Provide the (X, Y) coordinate of the cell's center where the given text is located.  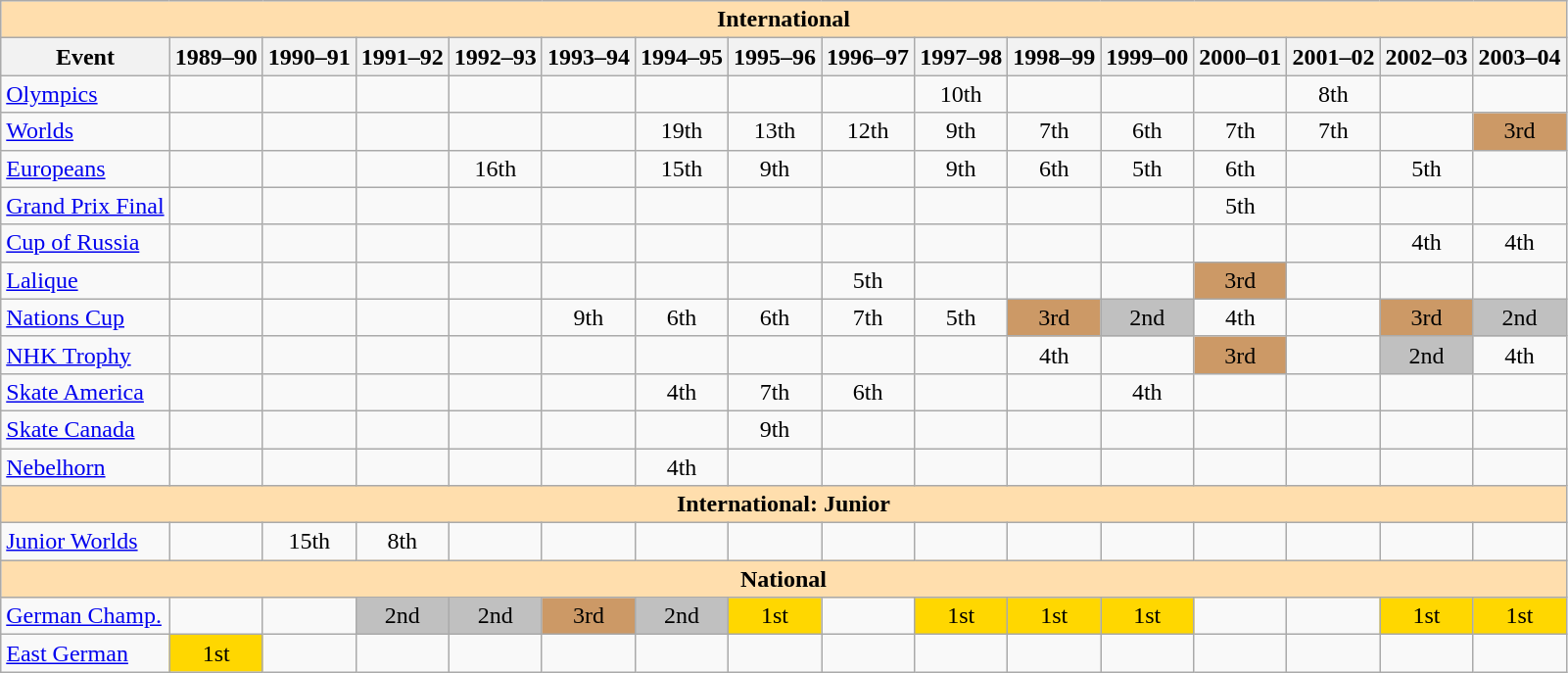
2002–03 (1426, 57)
1990–91 (309, 57)
1996–97 (868, 57)
Lalique (85, 280)
National (784, 579)
1998–99 (1054, 57)
13th (776, 131)
International: Junior (784, 505)
1995–96 (776, 57)
2000–01 (1240, 57)
Skate Canada (85, 429)
1997–98 (962, 57)
19th (682, 131)
2003–04 (1520, 57)
Event (85, 57)
Olympics (85, 94)
1999–00 (1148, 57)
East German (85, 653)
12th (868, 131)
1992–93 (496, 57)
Grand Prix Final (85, 206)
NHK Trophy (85, 355)
Skate America (85, 392)
1991–92 (402, 57)
Worlds (85, 131)
1993–94 (588, 57)
Nebelhorn (85, 467)
Europeans (85, 168)
1989–90 (215, 57)
2001–02 (1334, 57)
10th (962, 94)
Nations Cup (85, 317)
International (784, 20)
1994–95 (682, 57)
German Champ. (85, 616)
Cup of Russia (85, 243)
16th (496, 168)
Junior Worlds (85, 542)
